Provide the [x, y] coordinate of the cell's center where the given text is located.  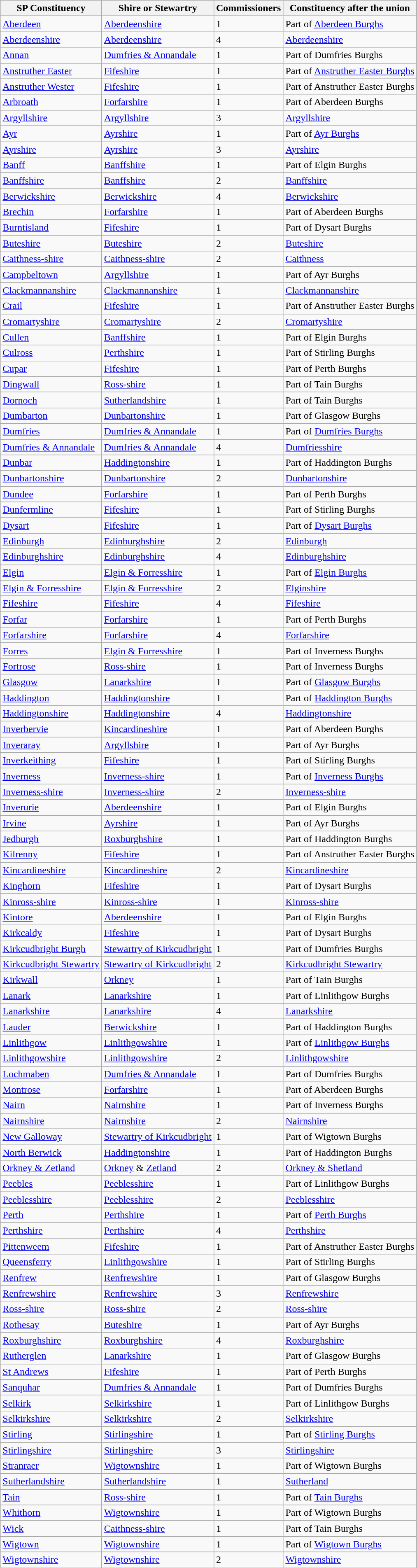
Kinghorn [51, 886]
Jedburgh [51, 839]
Culross [51, 353]
Cupar [51, 369]
Forfar [51, 619]
Wick [51, 1528]
Inveraray [51, 745]
Aberdeen [51, 24]
SP Constituency [51, 8]
Whithorn [51, 1513]
Wigtown [51, 1544]
Shire or Stewartry [158, 8]
Pittenweem [51, 1246]
Selkirk [51, 1403]
Caithness [350, 259]
Lanark [51, 996]
Lochmaben [51, 1074]
Montrose [51, 1090]
Ayr [51, 133]
Elgin [51, 572]
Sutherland [350, 1482]
Forres [51, 651]
Inverness [51, 776]
Glasgow [51, 682]
Rothesay [51, 1325]
Campbeltown [51, 275]
Sanquhar [51, 1387]
Inverkeithing [51, 761]
Kirkcaldy [51, 933]
Kintore [51, 917]
Linlithgow [51, 1043]
Burntisland [51, 228]
Inverbervie [51, 729]
Haddington [51, 698]
Dysart [51, 525]
Banff [51, 165]
Dumfriesshire [350, 447]
Irvine [51, 823]
Dunfermline [51, 510]
North Berwick [51, 1152]
Queensferry [51, 1262]
Kilrenny [51, 854]
Dumfries [51, 431]
Orkney [158, 980]
Inverurie [51, 807]
Tain [51, 1497]
Constituency after the union [350, 8]
Crail [51, 306]
Cullen [51, 337]
Elginshire [350, 588]
Dundee [51, 494]
Annan [51, 55]
Renfrew [51, 1278]
Stirling [51, 1434]
Dunbar [51, 463]
Orkney & Shetland [350, 1168]
Kirkwall [51, 980]
Stranraer [51, 1466]
Dumbarton [51, 415]
Peebles [51, 1183]
Rutherglen [51, 1356]
Dingwall [51, 384]
Nairn [51, 1105]
Commissioners [248, 8]
St Andrews [51, 1372]
Lauder [51, 1027]
Brechin [51, 212]
Fortrose [51, 666]
New Galloway [51, 1136]
Anstruther Wester [51, 86]
Perth [51, 1215]
Dornoch [51, 400]
Kirkcudbright Burgh [51, 948]
Arbroath [51, 102]
Anstruther Easter [51, 71]
